Capture the cell that displays the provided text and extract its [X, Y] central coordinate. 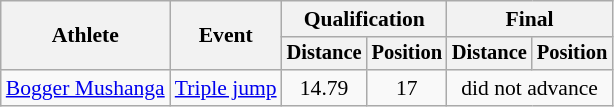
Bogger Mushanga [86, 88]
17 [407, 88]
14.79 [324, 88]
did not advance [530, 88]
Athlete [86, 36]
Triple jump [226, 88]
Event [226, 36]
Final [530, 19]
Qualification [364, 19]
